Find where the given text appears and provide that cell's center as [x, y] coordinate. 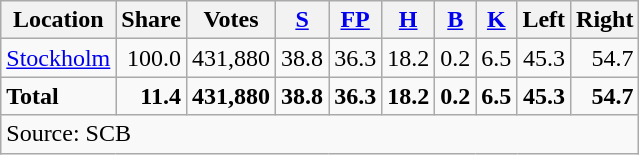
11.4 [152, 96]
Right [605, 20]
Left [544, 20]
S [302, 20]
Stockholm [58, 58]
Votes [230, 20]
H [408, 20]
FP [356, 20]
K [496, 20]
Total [58, 96]
100.0 [152, 58]
Source: SCB [320, 134]
Location [58, 20]
B [456, 20]
Share [152, 20]
